Find where the given text appears and provide that cell's center as (X, Y) coordinate. 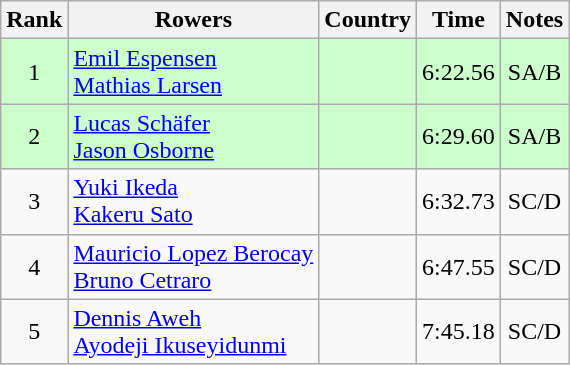
Lucas SchäferJason Osborne (194, 136)
Dennis AwehAyodeji Ikuseyidunmi (194, 332)
7:45.18 (459, 332)
5 (34, 332)
4 (34, 266)
1 (34, 72)
Time (459, 20)
Yuki IkedaKakeru Sato (194, 202)
Country (368, 20)
Mauricio Lopez BerocayBruno Cetraro (194, 266)
3 (34, 202)
6:32.73 (459, 202)
6:29.60 (459, 136)
2 (34, 136)
Rowers (194, 20)
6:22.56 (459, 72)
6:47.55 (459, 266)
Rank (34, 20)
Emil EspensenMathias Larsen (194, 72)
Notes (534, 20)
